For the text-containing cell, return its midpoint in [x, y] coordinate format. 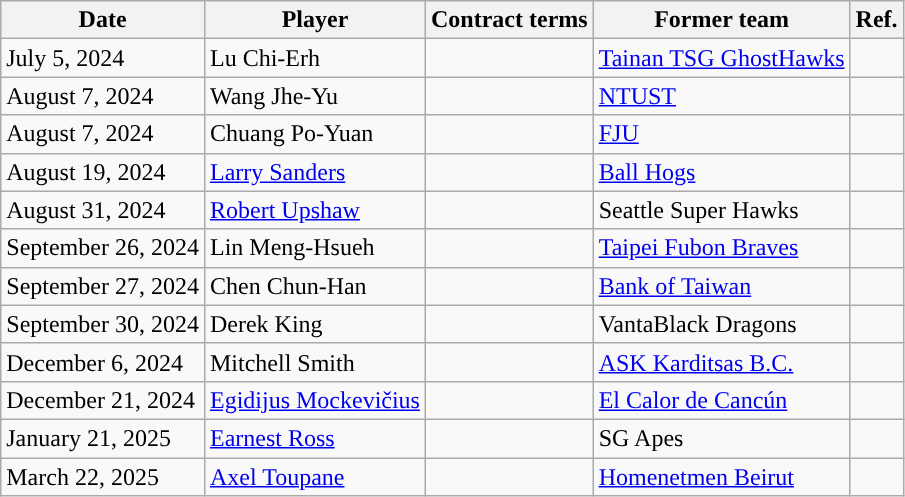
VantaBlack Dragons [722, 324]
Chuang Po-Yuan [314, 134]
Wang Jhe-Yu [314, 96]
August 31, 2024 [103, 210]
Mitchell Smith [314, 362]
January 21, 2025 [103, 438]
Homenetmen Beirut [722, 477]
September 26, 2024 [103, 248]
Lin Meng-Hsueh [314, 248]
Tainan TSG GhostHawks [722, 58]
July 5, 2024 [103, 58]
El Calor de Cancún [722, 400]
Ref. [876, 20]
Player [314, 20]
Bank of Taiwan [722, 286]
Lu Chi-Erh [314, 58]
Larry Sanders [314, 172]
Seattle Super Hawks [722, 210]
ASK Karditsas B.C. [722, 362]
Taipei Fubon Braves [722, 248]
December 6, 2024 [103, 362]
Date [103, 20]
Robert Upshaw [314, 210]
September 30, 2024 [103, 324]
Axel Toupane [314, 477]
September 27, 2024 [103, 286]
Earnest Ross [314, 438]
March 22, 2025 [103, 477]
Chen Chun-Han [314, 286]
NTUST [722, 96]
August 19, 2024 [103, 172]
Egidijus Mockevičius [314, 400]
FJU [722, 134]
Derek King [314, 324]
Former team [722, 20]
Contract terms [509, 20]
SG Apes [722, 438]
Ball Hogs [722, 172]
December 21, 2024 [103, 400]
